Capture the cell that displays the provided text and extract its [x, y] central coordinate. 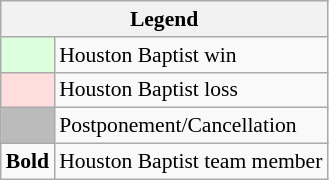
Postponement/Cancellation [190, 126]
Legend [164, 19]
Bold [28, 162]
Houston Baptist team member [190, 162]
Houston Baptist loss [190, 90]
Houston Baptist win [190, 55]
